For the text-containing cell, return its midpoint in [x, y] coordinate format. 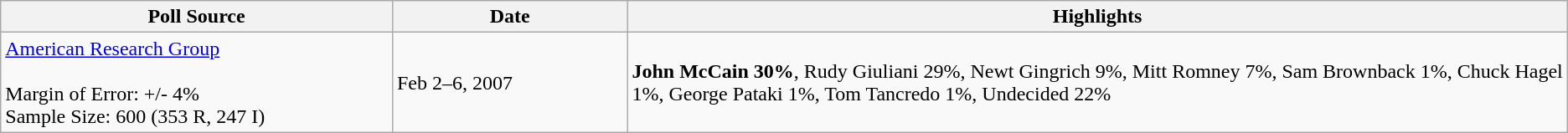
Highlights [1097, 17]
Feb 2–6, 2007 [509, 82]
American Research GroupMargin of Error: +/- 4%Sample Size: 600 (353 R, 247 I) [197, 82]
Poll Source [197, 17]
Date [509, 17]
